Return (x, y) of the center of cell containing provided text 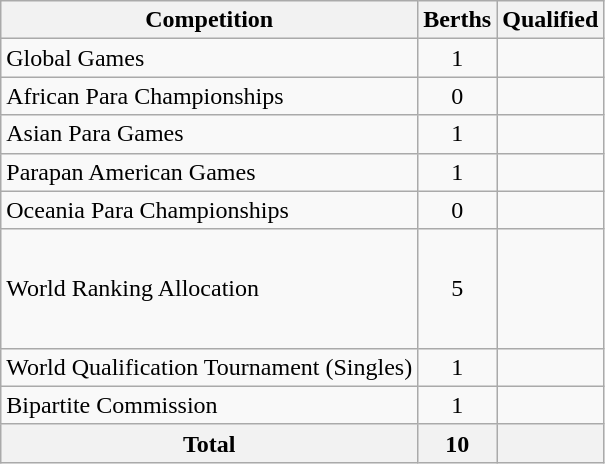
African Para Championships (210, 96)
Berths (458, 20)
Competition (210, 20)
Total (210, 443)
Oceania Para Championships (210, 210)
Parapan American Games (210, 172)
Asian Para Games (210, 134)
5 (458, 288)
Qualified (550, 20)
10 (458, 443)
World Ranking Allocation (210, 288)
Global Games (210, 58)
World Qualification Tournament (Singles) (210, 367)
Bipartite Commission (210, 405)
